Scan for the cell matching the given text and deliver its [X, Y] coordinate at center. 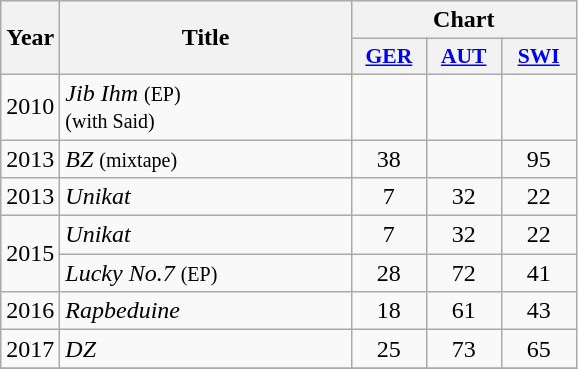
SWI [538, 57]
Rapbeduine [206, 311]
Lucky No.7 (EP) [206, 273]
GER [388, 57]
43 [538, 311]
AUT [464, 57]
2017 [30, 349]
2010 [30, 106]
Title [206, 38]
25 [388, 349]
73 [464, 349]
2016 [30, 311]
DZ [206, 349]
95 [538, 159]
18 [388, 311]
Chart [464, 20]
65 [538, 349]
Year [30, 38]
28 [388, 273]
BZ (mixtape) [206, 159]
2015 [30, 254]
61 [464, 311]
38 [388, 159]
Jib Ihm (EP)(with Said) [206, 106]
41 [538, 273]
72 [464, 273]
